Find where the given text appears and provide that cell's center as (x, y) coordinate. 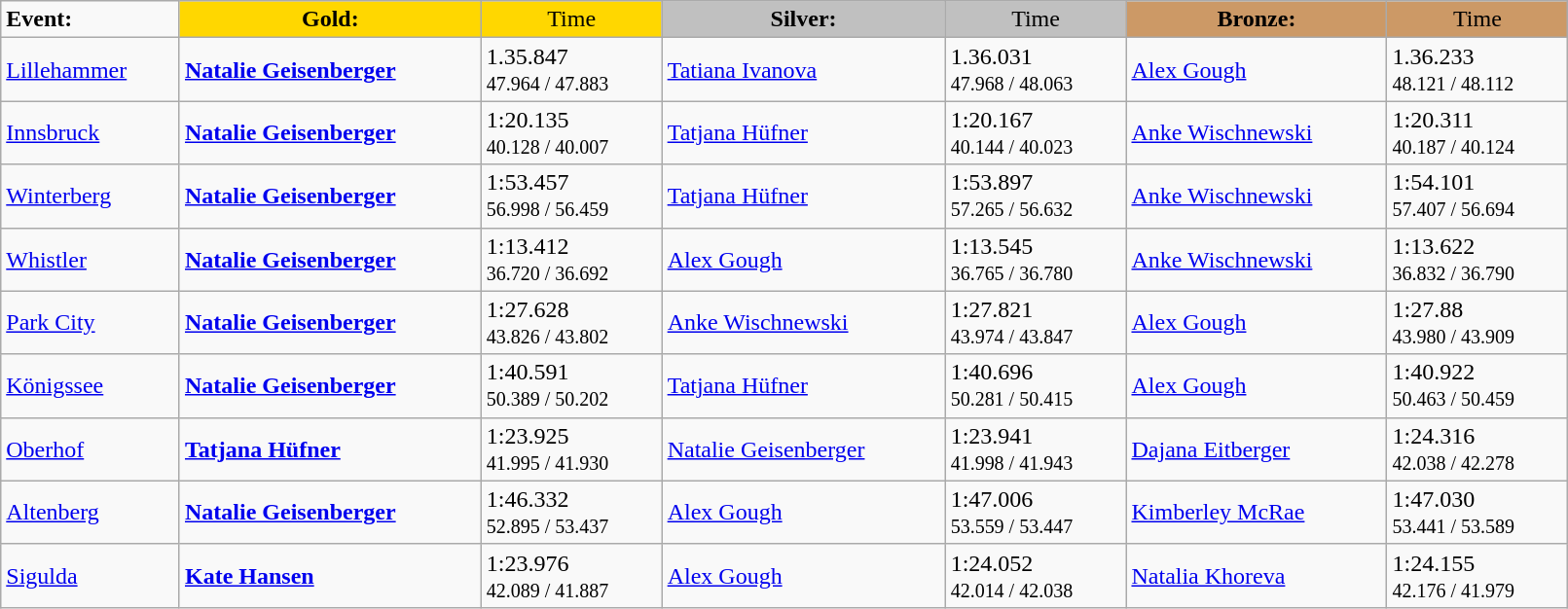
Tatiana Ivanova (804, 70)
1:13.54536.765 / 36.780 (1036, 259)
Kate Hansen (330, 576)
1:23.92541.995 / 41.930 (571, 449)
1:40.92250.463 / 50.459 (1477, 385)
Winterberg (91, 197)
1:13.62236.832 / 36.790 (1477, 259)
Oberhof (91, 449)
1:40.59150.389 / 50.202 (571, 385)
1:13.41236.720 / 36.692 (571, 259)
1:53.45756.998 / 56.459 (571, 197)
Innsbruck (91, 132)
Park City (91, 323)
1:24.05242.014 / 42.038 (1036, 576)
1.36.23348.121 / 48.112 (1477, 70)
1:53.89757.265 / 56.632 (1036, 197)
1:23.94141.998 / 41.943 (1036, 449)
Event: (91, 19)
Whistler (91, 259)
1:24.31642.038 / 42.278 (1477, 449)
1:40.69650.281 / 50.415 (1036, 385)
1:27.82143.974 / 43.847 (1036, 323)
1.35.84747.964 / 47.883 (571, 70)
1:47.03053.441 / 53.589 (1477, 512)
1:54.10157.407 / 56.694 (1477, 197)
1:23.97642.089 / 41.887 (571, 576)
1:27.62843.826 / 43.802 (571, 323)
1:46.33252.895 / 53.437 (571, 512)
1:24.15542.176 / 41.979 (1477, 576)
Altenberg (91, 512)
Lillehammer (91, 70)
Bronze: (1257, 19)
1.36.03147.968 / 48.063 (1036, 70)
1:20.16740.144 / 40.023 (1036, 132)
Dajana Eitberger (1257, 449)
Natalia Khoreva (1257, 576)
1:20.13540.128 / 40.007 (571, 132)
Silver: (804, 19)
Königssee (91, 385)
1:20.31140.187 / 40.124 (1477, 132)
1:27.8843.980 / 43.909 (1477, 323)
1:47.00653.559 / 53.447 (1036, 512)
Sigulda (91, 576)
Kimberley McRae (1257, 512)
Gold: (330, 19)
